Return (X, Y) of the center of cell containing provided text 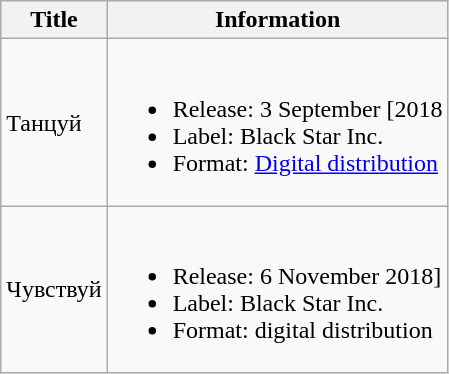
Чувствуй (54, 290)
Information (278, 20)
Танцуй (54, 122)
Title (54, 20)
Release: 6 November 2018]Label: Black Star Inc.Format: digital distribution (278, 290)
Release: 3 September [2018Label: Black Star Inc.Format: Digital distribution (278, 122)
